Search for the cell housing the specified text and yield its [x, y] center coordinate. 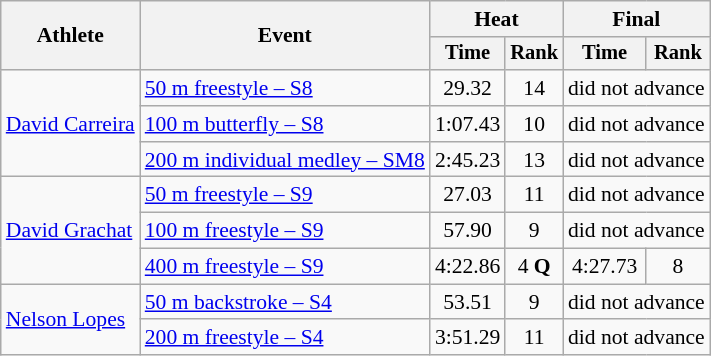
100 m freestyle – S9 [285, 231]
27.03 [468, 195]
Event [285, 36]
Nelson Lopes [70, 320]
Final [636, 19]
53.51 [468, 302]
4 Q [534, 267]
200 m freestyle – S4 [285, 338]
100 m butterfly – S8 [285, 124]
57.90 [468, 231]
David Grachat [70, 230]
Heat [496, 19]
1:07.43 [468, 124]
200 m individual medley – SM8 [285, 160]
400 m freestyle – S9 [285, 267]
Athlete [70, 36]
50 m freestyle – S8 [285, 88]
50 m backstroke – S4 [285, 302]
50 m freestyle – S9 [285, 195]
David Carreira [70, 124]
13 [534, 160]
4:22.86 [468, 267]
3:51.29 [468, 338]
14 [534, 88]
8 [678, 267]
10 [534, 124]
29.32 [468, 88]
4:27.73 [604, 267]
2:45.23 [468, 160]
